Search for the cell housing the specified text and yield its [x, y] center coordinate. 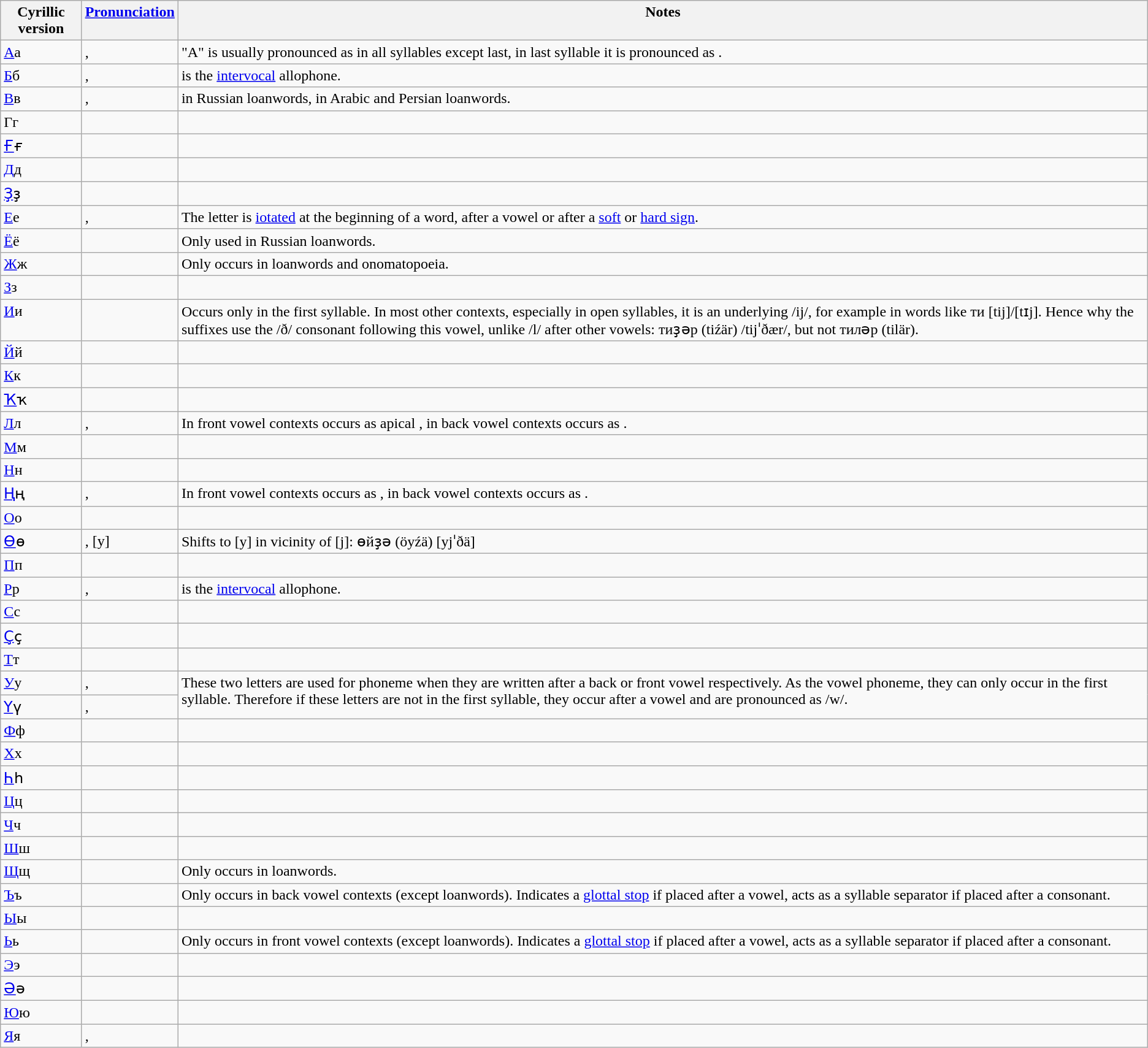
Нн [41, 470]
Пп [41, 565]
Ҫҫ [41, 636]
Сс [41, 612]
Юю [41, 1012]
Әә [41, 989]
Йй [41, 353]
Only used in Russian loanwords. [662, 240]
In front vowel contexts occurs as , in back vowel contexts occurs as . [662, 494]
Һһ [41, 778]
Shifts to [y] in vicinity of [j]: өйҙә (öyźä) [yjˈðä] [662, 541]
Өө [41, 541]
Ее [41, 217]
Ҡҡ [41, 400]
Хх [41, 754]
Гг [41, 122]
"A" is usually pronounced as in all syllables except last, in last syllable it is pronounced as . [662, 52]
Шш [41, 848]
Ээ [41, 965]
Аа [41, 52]
The letter is iotated at the beginning of a word, after a vowel or after a soft or hard sign. [662, 217]
Фф [41, 730]
Notes [662, 21]
Зз [41, 287]
Ңң [41, 494]
Рр [41, 589]
Уу [41, 683]
Cyrillic version [41, 21]
Ёё [41, 240]
Тт [41, 659]
Ии [41, 320]
Кк [41, 376]
Ғғ [41, 146]
Дд [41, 170]
Ыы [41, 918]
Оо [41, 518]
Only occurs in loanwords. [662, 871]
Чч [41, 825]
Only occurs in loanwords and onomatopoeia. [662, 264]
, [y] [130, 541]
Жж [41, 264]
Pronunciation [130, 21]
Лл [41, 423]
Ҙҙ [41, 194]
in Russian loanwords, in Arabic and Persian loanwords. [662, 99]
Вв [41, 99]
Мм [41, 446]
In front vowel contexts occurs as apical , in back vowel contexts occurs as . [662, 423]
Үү [41, 706]
Бб [41, 75]
Цц [41, 801]
Ъъ [41, 895]
Щщ [41, 871]
Яя [41, 1036]
Ьь [41, 941]
